Search for the cell housing the specified text and yield its (X, Y) center coordinate. 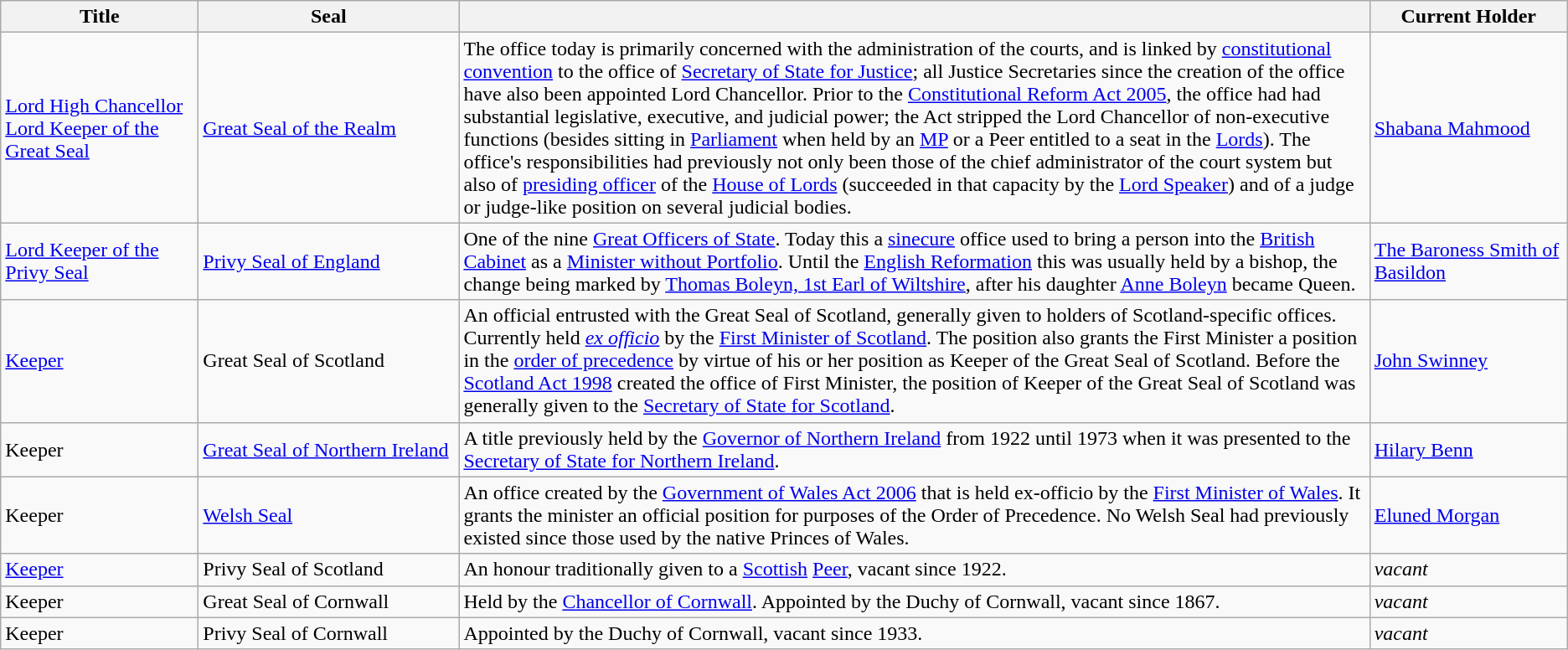
Title (100, 17)
Great Seal of Cornwall (328, 601)
Lord High ChancellorLord Keeper of the Great Seal (100, 127)
Lord Keeper of the Privy Seal (100, 261)
Current Holder (1468, 17)
An honour traditionally given to a Scottish Peer, vacant since 1922. (915, 570)
Privy Seal of Scotland (328, 570)
John Swinney (1468, 361)
Seal (328, 17)
Great Seal of Northern Ireland (328, 449)
Great Seal of the Realm (328, 127)
Held by the Chancellor of Cornwall. Appointed by the Duchy of Cornwall, vacant since 1867. (915, 601)
Hilary Benn (1468, 449)
Welsh Seal (328, 515)
Great Seal of Scotland (328, 361)
Shabana Mahmood (1468, 127)
The Baroness Smith of Basildon (1468, 261)
Eluned Morgan (1468, 515)
Privy Seal of England (328, 261)
Privy Seal of Cornwall (328, 633)
Appointed by the Duchy of Cornwall, vacant since 1933. (915, 633)
